Search for the cell housing the specified text and yield its (X, Y) center coordinate. 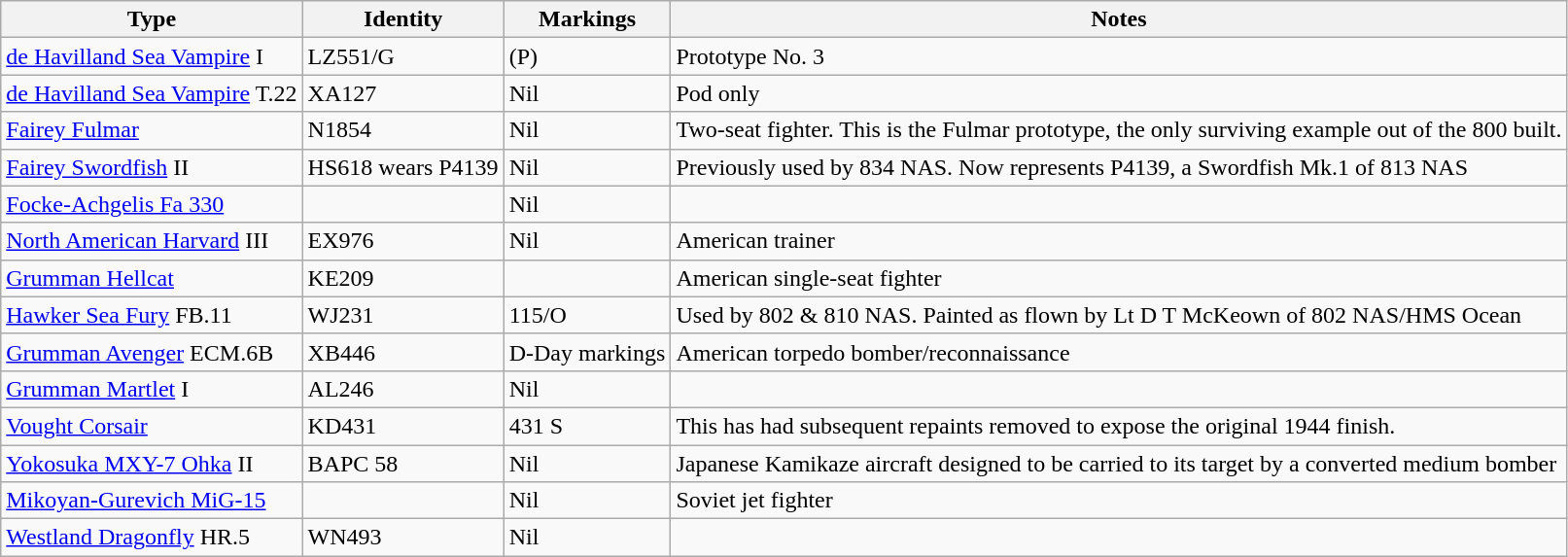
Hawker Sea Fury FB.11 (152, 315)
WN493 (402, 538)
BAPC 58 (402, 464)
HS618 wears P4139 (402, 167)
WJ231 (402, 315)
431 S (587, 426)
Japanese Kamikaze aircraft designed to be carried to its target by a converted medium bomber (1119, 464)
Vought Corsair (152, 426)
Grumman Avenger ECM.6B (152, 352)
Focke-Achgelis Fa 330 (152, 204)
Two-seat fighter. This is the Fulmar prototype, the only surviving example out of the 800 built. (1119, 130)
American single-seat fighter (1119, 278)
de Havilland Sea Vampire I (152, 56)
American trainer (1119, 241)
LZ551/G (402, 56)
Previously used by 834 NAS. Now represents P4139, a Swordfish Mk.1 of 813 NAS (1119, 167)
American torpedo bomber/reconnaissance (1119, 352)
Used by 802 & 810 NAS. Painted as flown by Lt D T McKeown of 802 NAS/HMS Ocean (1119, 315)
Soviet jet fighter (1119, 501)
North American Harvard III (152, 241)
de Havilland Sea Vampire T.22 (152, 93)
115/O (587, 315)
This has had subsequent repaints removed to expose the original 1944 finish. (1119, 426)
Pod only (1119, 93)
Fairey Fulmar (152, 130)
Westland Dragonfly HR.5 (152, 538)
Prototype No. 3 (1119, 56)
XB446 (402, 352)
(P) (587, 56)
Markings (587, 19)
Mikoyan-Gurevich MiG-15 (152, 501)
Grumman Hellcat (152, 278)
Type (152, 19)
N1854 (402, 130)
AL246 (402, 389)
KE209 (402, 278)
D-Day markings (587, 352)
Notes (1119, 19)
Yokosuka MXY-7 Ohka II (152, 464)
Identity (402, 19)
Fairey Swordfish II (152, 167)
KD431 (402, 426)
Grumman Martlet I (152, 389)
XA127 (402, 93)
EX976 (402, 241)
